Search for the cell housing the specified text and yield its (X, Y) center coordinate. 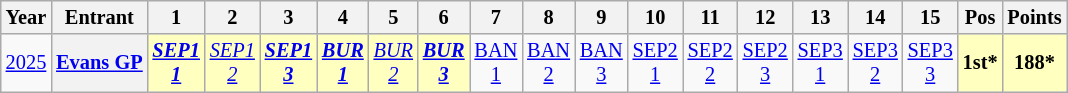
SEP23 (766, 63)
BUR3 (444, 63)
12 (766, 17)
SEP31 (820, 63)
BUR1 (343, 63)
Year (26, 17)
1 (176, 17)
2025 (26, 63)
3 (288, 17)
SEP13 (288, 63)
14 (876, 17)
4 (343, 17)
7 (496, 17)
9 (602, 17)
188* (1034, 63)
1st* (980, 63)
6 (444, 17)
BAN2 (548, 63)
Pos (980, 17)
SEP11 (176, 63)
8 (548, 17)
SEP33 (930, 63)
BAN3 (602, 63)
Points (1034, 17)
SEP22 (710, 63)
10 (656, 17)
11 (710, 17)
13 (820, 17)
5 (394, 17)
SEP32 (876, 63)
Evans GP (99, 63)
BAN1 (496, 63)
SEP21 (656, 63)
15 (930, 17)
2 (232, 17)
Entrant (99, 17)
SEP12 (232, 63)
BUR2 (394, 63)
